Extract the (X, Y) coordinate from the center of the cell holding the provided text.  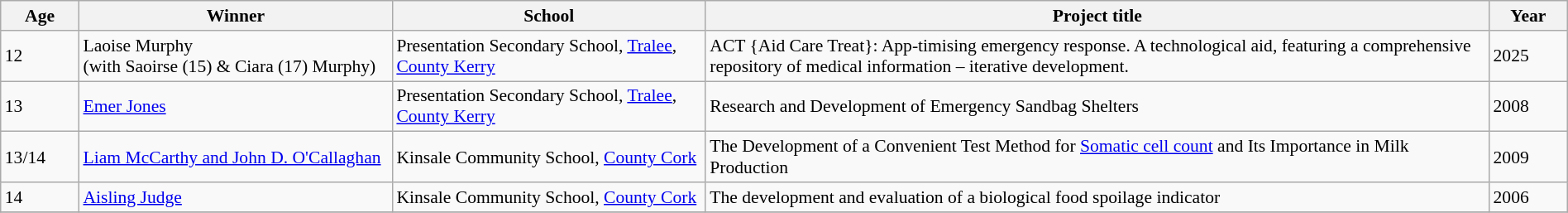
The development and evaluation of a biological food spoilage indicator (1097, 197)
Aisling Judge (235, 197)
2006 (1528, 197)
School (549, 16)
Project title (1097, 16)
2025 (1528, 56)
Year (1528, 16)
12 (40, 56)
The Development of a Convenient Test Method for Somatic cell count and Its Importance in Milk Production (1097, 157)
Laoise Murphy(with Saoirse (15) & Ciara (17) Murphy) (235, 56)
14 (40, 197)
2009 (1528, 157)
Research and Development of Emergency Sandbag Shelters (1097, 106)
Liam McCarthy and John D. O'Callaghan (235, 157)
13/14 (40, 157)
Emer Jones (235, 106)
2008 (1528, 106)
Age (40, 16)
13 (40, 106)
Winner (235, 16)
